Extract the [X, Y] coordinate from the center of the cell holding the provided text.  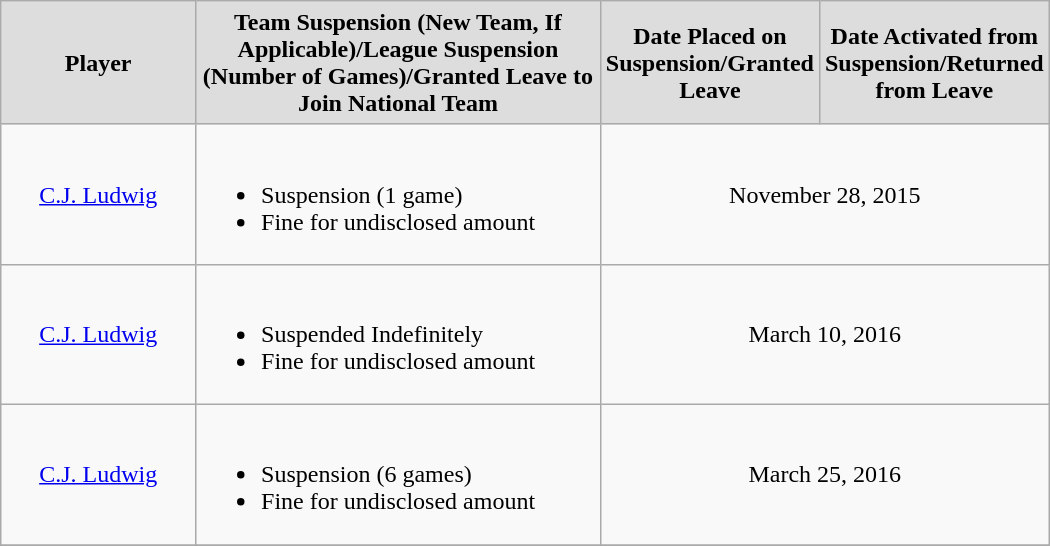
Suspended IndefinitelyFine for undisclosed amount [398, 334]
Suspension (1 game)Fine for undisclosed amount [398, 194]
Player [98, 63]
November 28, 2015 [824, 194]
Date Placed on Suspension/Granted Leave [710, 63]
March 10, 2016 [824, 334]
Date Activated from Suspension/Returned from Leave [934, 63]
Team Suspension (New Team, If Applicable)/League Suspension (Number of Games)/Granted Leave to Join National Team [398, 63]
March 25, 2016 [824, 474]
Suspension (6 games)Fine for undisclosed amount [398, 474]
